Pinpoint the cell where the given text exists, returning its (X, Y) midpoint coordinate. 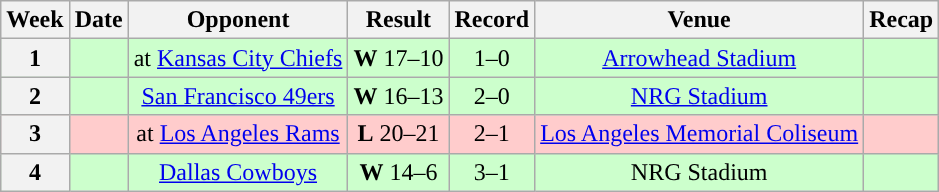
1–0 (492, 58)
3–1 (492, 172)
Week (35, 20)
L 20–21 (398, 134)
Venue (700, 20)
San Francisco 49ers (238, 96)
3 (35, 134)
W 16–13 (398, 96)
Record (492, 20)
1 (35, 58)
Opponent (238, 20)
W 14–6 (398, 172)
Arrowhead Stadium (700, 58)
Los Angeles Memorial Coliseum (700, 134)
2–0 (492, 96)
at Los Angeles Rams (238, 134)
at Kansas City Chiefs (238, 58)
W 17–10 (398, 58)
2 (35, 96)
2–1 (492, 134)
4 (35, 172)
Date (98, 20)
Result (398, 20)
Dallas Cowboys (238, 172)
Recap (902, 20)
